Output the [x, y] coordinate of the center of the cell containing the given text.  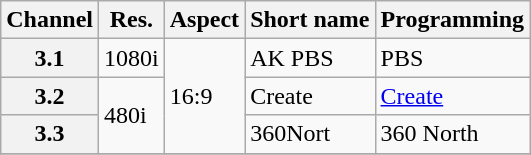
Channel [50, 20]
1080i [132, 58]
Programming [452, 20]
3.3 [50, 134]
Res. [132, 20]
PBS [452, 58]
3.1 [50, 58]
360Nort [310, 134]
Short name [310, 20]
AK PBS [310, 58]
Aspect [204, 20]
360 North [452, 134]
3.2 [50, 96]
480i [132, 115]
16:9 [204, 96]
